Pinpoint the cell where the given text exists, returning its (X, Y) midpoint coordinate. 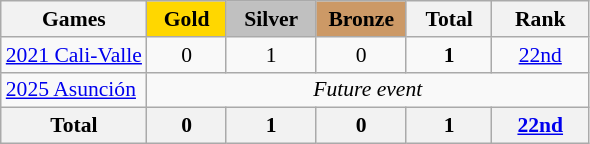
2025 Asunción (74, 90)
Silver (271, 19)
Bronze (361, 19)
2021 Cali-Valle (74, 55)
Rank (540, 19)
Gold (186, 19)
Future event (368, 90)
Games (74, 19)
